Extract the [X, Y] coordinate from the center of the cell holding the provided text.  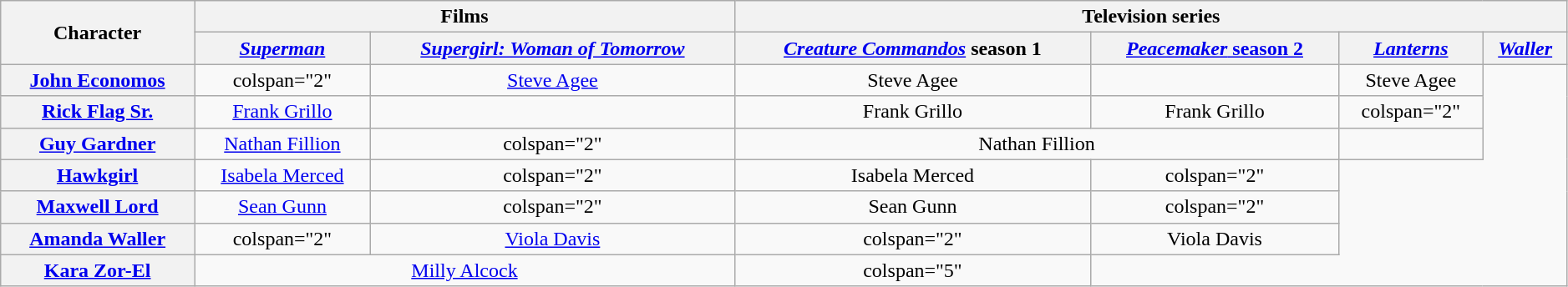
Rick Flag Sr. [98, 112]
Films [464, 17]
Kara Zor-El [98, 270]
John Economos [98, 80]
colspan="5" [912, 270]
Television series [1151, 17]
Supergirl: Woman of Tomorrow [552, 48]
Peacemaker season 2 [1215, 48]
Lanterns [1412, 48]
Guy Gardner [98, 143]
Milly Alcock [464, 270]
Superman [282, 48]
Hawkgirl [98, 175]
Maxwell Lord [98, 207]
Creature Commandos season 1 [912, 48]
Character [98, 33]
Waller [1525, 48]
Amanda Waller [98, 239]
